Identify which cell holds the provided text, then report its (x, y) central coordinate. 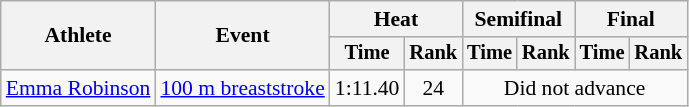
Heat (396, 19)
100 m breaststroke (242, 88)
24 (433, 88)
Event (242, 36)
Semifinal (518, 19)
1:11.40 (368, 88)
Emma Robinson (78, 88)
Final (631, 19)
Did not advance (574, 88)
Athlete (78, 36)
